Pinpoint the cell where the given text exists, returning its (X, Y) midpoint coordinate. 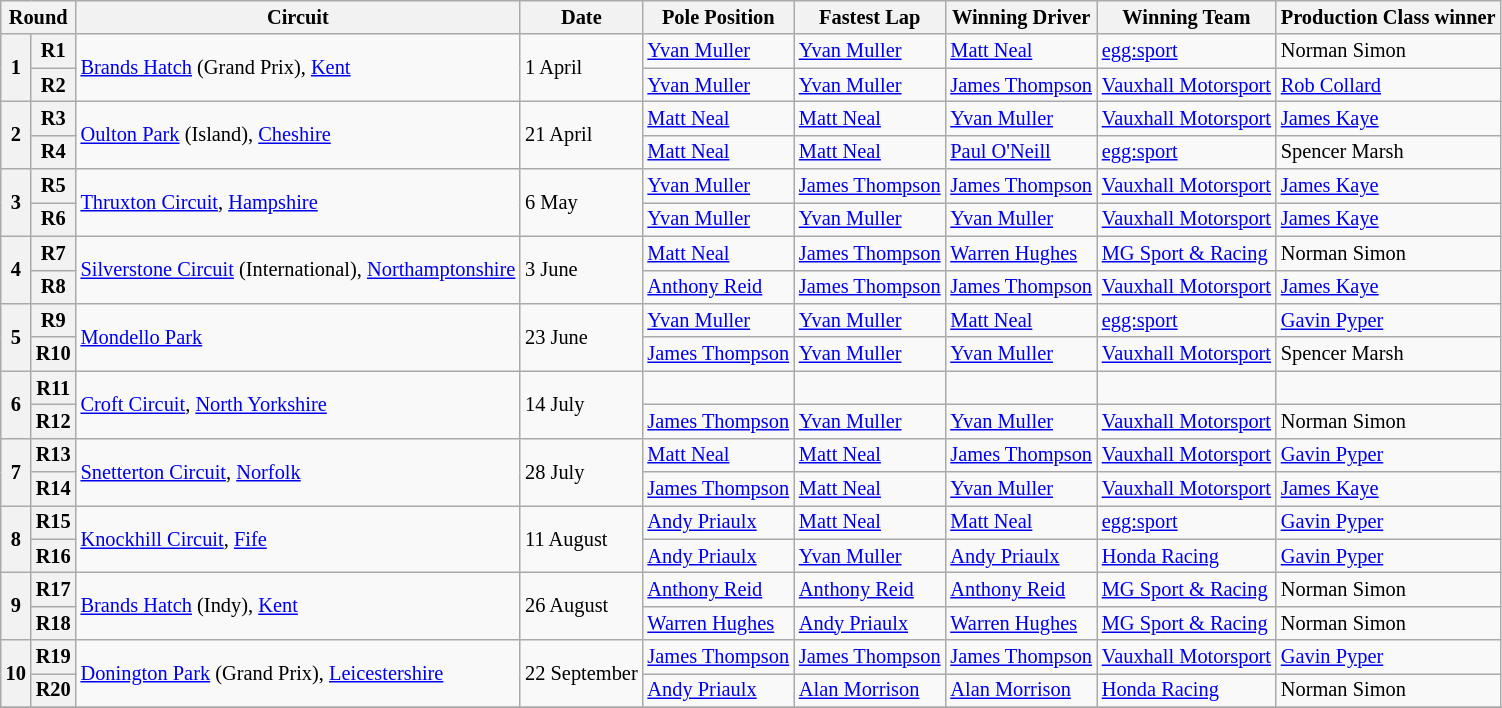
7 (16, 472)
R2 (54, 85)
Production Class winner (1388, 17)
Brands Hatch (Grand Prix), Kent (298, 68)
Rob Collard (1388, 85)
1 April (581, 68)
R19 (54, 657)
9 (16, 606)
R9 (54, 320)
22 September (581, 674)
6 May (581, 202)
26 August (581, 606)
Winning Team (1186, 17)
R12 (54, 421)
Pole Position (718, 17)
3 June (581, 270)
5 (16, 336)
4 (16, 270)
R20 (54, 690)
R8 (54, 287)
Winning Driver (1020, 17)
10 (16, 674)
R15 (54, 522)
Thruxton Circuit, Hampshire (298, 202)
Round (38, 17)
R11 (54, 388)
R4 (54, 152)
14 July (581, 404)
11 August (581, 538)
R10 (54, 354)
R3 (54, 118)
Mondello Park (298, 336)
Silverstone Circuit (International), Northamptonshire (298, 270)
Brands Hatch (Indy), Kent (298, 606)
Date (581, 17)
2 (16, 134)
Snetterton Circuit, Norfolk (298, 472)
3 (16, 202)
6 (16, 404)
R13 (54, 455)
R16 (54, 556)
R5 (54, 186)
Circuit (298, 17)
Donington Park (Grand Prix), Leicestershire (298, 674)
R1 (54, 51)
Paul O'Neill (1020, 152)
8 (16, 538)
R6 (54, 219)
R7 (54, 253)
Croft Circuit, North Yorkshire (298, 404)
28 July (581, 472)
Knockhill Circuit, Fife (298, 538)
Fastest Lap (870, 17)
21 April (581, 134)
23 June (581, 336)
Oulton Park (Island), Cheshire (298, 134)
R14 (54, 489)
1 (16, 68)
R17 (54, 589)
R18 (54, 623)
